Search for the cell housing the specified text and yield its (X, Y) center coordinate. 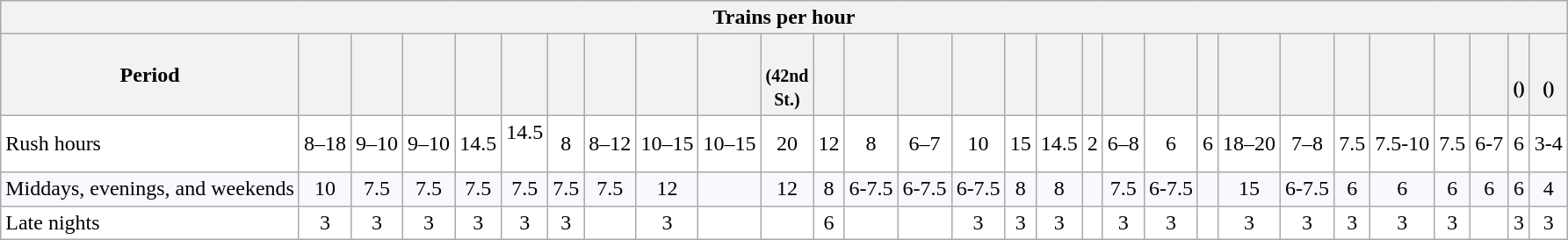
Late nights (150, 222)
Trains per hour (784, 18)
6–8 (1123, 144)
18–20 (1249, 144)
2 (1093, 144)
8–12 (610, 144)
3-4 (1548, 144)
Period (150, 75)
Middays, evenings, and weekends (150, 189)
7–8 (1307, 144)
6-7 (1490, 144)
7.5-10 (1402, 144)
4 (1548, 189)
6–7 (924, 144)
8–18 (325, 144)
Rush hours (150, 144)
20 (787, 144)
(42ndSt.) (787, 75)
